From the cell containing the given text, extract its center point as (X, Y) coordinate. 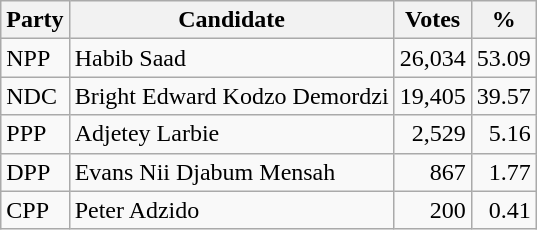
PPP (35, 134)
200 (432, 210)
NPP (35, 58)
Peter Adzido (232, 210)
Habib Saad (232, 58)
53.09 (504, 58)
5.16 (504, 134)
NDC (35, 96)
0.41 (504, 210)
CPP (35, 210)
Adjetey Larbie (232, 134)
2,529 (432, 134)
26,034 (432, 58)
Bright Edward Kodzo Demordzi (232, 96)
% (504, 20)
Party (35, 20)
1.77 (504, 172)
DPP (35, 172)
39.57 (504, 96)
Candidate (232, 20)
19,405 (432, 96)
Evans Nii Djabum Mensah (232, 172)
Votes (432, 20)
867 (432, 172)
